Identify which cell holds the provided text, then report its (X, Y) central coordinate. 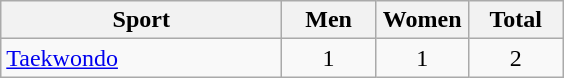
Total (516, 20)
2 (516, 58)
Men (329, 20)
Sport (142, 20)
Women (422, 20)
Taekwondo (142, 58)
